Return the (x, y) coordinate for the center point of the cell that contains the specified text.  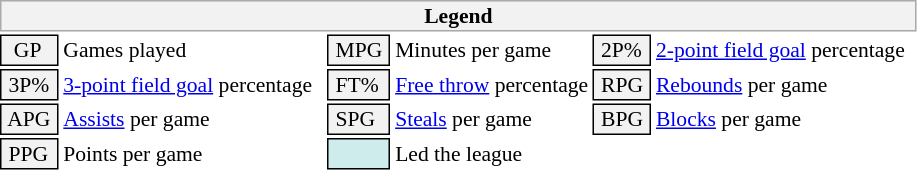
Rebounds per game (785, 85)
Minutes per game (492, 50)
Games played (193, 50)
MPG (359, 50)
PPG (30, 154)
FT% (359, 85)
Assists per game (193, 120)
2-point field goal percentage (785, 50)
BPG (622, 120)
APG (30, 120)
3P% (30, 85)
GP (30, 50)
Steals per game (492, 120)
Free throw percentage (492, 85)
Points per game (193, 154)
Blocks per game (785, 120)
2P% (622, 50)
Led the league (492, 154)
3-point field goal percentage (193, 85)
RPG (622, 85)
SPG (359, 120)
Legend (458, 16)
